Capture the cell that displays the provided text and extract its [x, y] central coordinate. 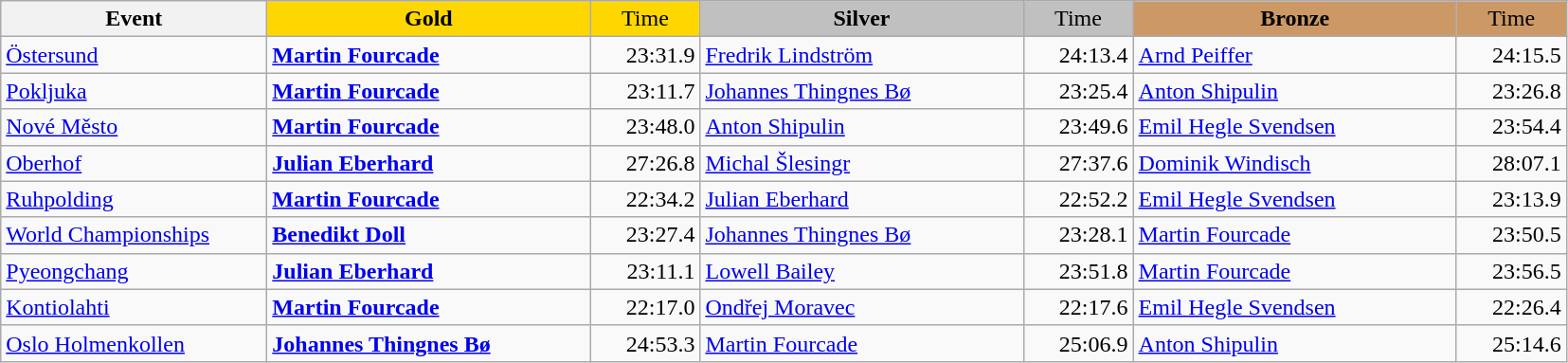
Kontiolahti [135, 307]
22:17.0 [645, 307]
22:26.4 [1511, 307]
Lowell Bailey [862, 271]
23:26.8 [1511, 91]
23:11.1 [645, 271]
Event [135, 19]
Dominik Windisch [1294, 163]
Michal Šlesingr [862, 163]
23:11.7 [645, 91]
28:07.1 [1511, 163]
Nové Město [135, 127]
Benedikt Doll [428, 235]
23:48.0 [645, 127]
Arnd Peiffer [1294, 55]
23:27.4 [645, 235]
23:54.4 [1511, 127]
Pyeongchang [135, 271]
23:31.9 [645, 55]
27:26.8 [645, 163]
24:15.5 [1511, 55]
24:53.3 [645, 343]
Ondřej Moravec [862, 307]
23:50.5 [1511, 235]
23:56.5 [1511, 271]
23:25.4 [1078, 91]
27:37.6 [1078, 163]
Gold [428, 19]
23:49.6 [1078, 127]
25:14.6 [1511, 343]
Fredrik Lindström [862, 55]
Pokljuka [135, 91]
Ruhpolding [135, 199]
Bronze [1294, 19]
World Championships [135, 235]
23:28.1 [1078, 235]
Silver [862, 19]
Oberhof [135, 163]
23:13.9 [1511, 199]
22:17.6 [1078, 307]
23:51.8 [1078, 271]
25:06.9 [1078, 343]
Oslo Holmenkollen [135, 343]
Östersund [135, 55]
22:34.2 [645, 199]
24:13.4 [1078, 55]
22:52.2 [1078, 199]
